Extract the [x, y] coordinate from the center of the cell holding the provided text.  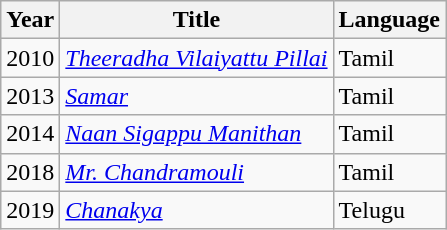
Title [196, 20]
Year [30, 20]
2018 [30, 172]
Samar [196, 96]
2014 [30, 134]
2013 [30, 96]
Mr. Chandramouli [196, 172]
Telugu [389, 210]
Language [389, 20]
2010 [30, 58]
Naan Sigappu Manithan [196, 134]
Chanakya [196, 210]
2019 [30, 210]
Theeradha Vilaiyattu Pillai [196, 58]
